Return the [X, Y] coordinate for the center point of the cell that contains the specified text.  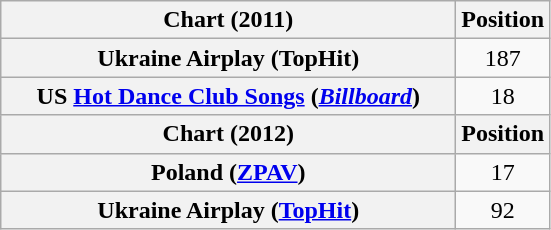
187 [503, 58]
Poland (ZPAV) [228, 172]
92 [503, 210]
US Hot Dance Club Songs (Billboard) [228, 96]
Chart (2012) [228, 134]
Chart (2011) [228, 20]
17 [503, 172]
18 [503, 96]
